Identify which cell holds the provided text, then report its [x, y] central coordinate. 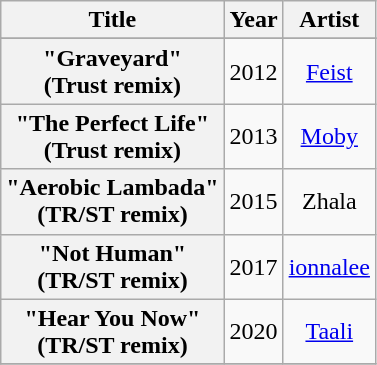
Taali [329, 332]
Title [112, 20]
"The Perfect Life"(Trust remix) [112, 136]
2015 [254, 202]
Zhala [329, 202]
2017 [254, 266]
2020 [254, 332]
Year [254, 20]
"Graveyard"(Trust remix) [112, 72]
Artist [329, 20]
ionnalee [329, 266]
"Aerobic Lambada"(TR/ST remix) [112, 202]
2012 [254, 72]
2013 [254, 136]
Moby [329, 136]
"Hear You Now"(TR/ST remix) [112, 332]
"Not Human"(TR/ST remix) [112, 266]
Feist [329, 72]
